Provide the (X, Y) coordinate of the cell's center where the given text is located.  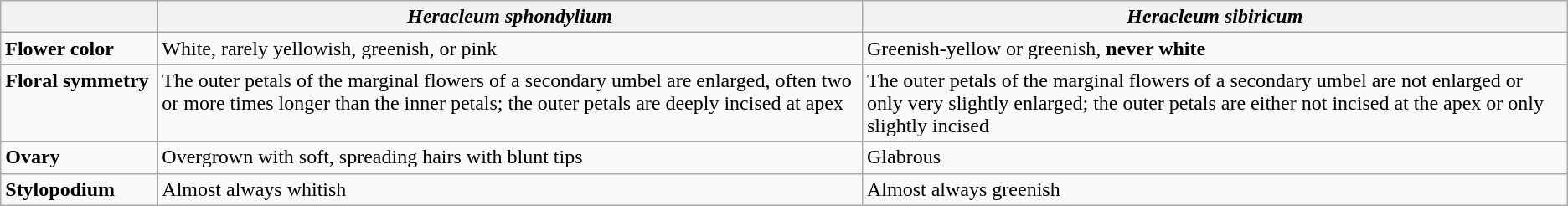
Almost always whitish (510, 189)
Greenish-yellow or greenish, never white (1215, 49)
Flower color (79, 49)
Glabrous (1215, 157)
White, rarely yellowish, greenish, or pink (510, 49)
Stylopodium (79, 189)
Ovary (79, 157)
Floral symmetry (79, 103)
Heracleum sibiricum (1215, 17)
Overgrown with soft, spreading hairs with blunt tips (510, 157)
Almost always greenish (1215, 189)
Heracleum sphondylium (510, 17)
